Output the (x, y) coordinate of the center of the cell containing the given text.  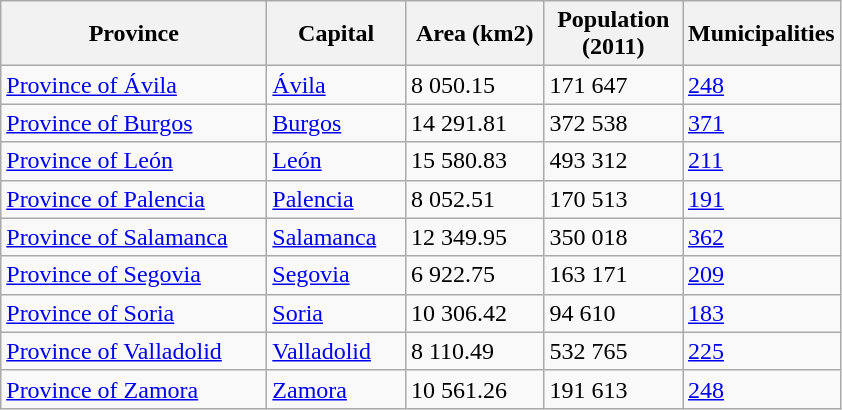
183 (761, 313)
191 (761, 199)
Palencia (336, 199)
Province of Zamora (134, 389)
170 513 (614, 199)
Ávila (336, 85)
6 922.75 (474, 275)
191 613 (614, 389)
Province of Valladolid (134, 351)
362 (761, 237)
371 (761, 123)
Area (km2) (474, 34)
Valladolid (336, 351)
10 561.26 (474, 389)
Province of León (134, 161)
163 171 (614, 275)
Province of Palencia (134, 199)
Capital (336, 34)
8 050.15 (474, 85)
Burgos (336, 123)
211 (761, 161)
15 580.83 (474, 161)
12 349.95 (474, 237)
8 110.49 (474, 351)
Soria (336, 313)
10 306.42 (474, 313)
225 (761, 351)
14 291.81 (474, 123)
Municipalities (761, 34)
Population (2011) (614, 34)
Province (134, 34)
Segovia (336, 275)
Zamora (336, 389)
372 538 (614, 123)
493 312 (614, 161)
León (336, 161)
Province of Salamanca (134, 237)
209 (761, 275)
Province of Segovia (134, 275)
350 018 (614, 237)
8 052.51 (474, 199)
171 647 (614, 85)
Salamanca (336, 237)
532 765 (614, 351)
94 610 (614, 313)
Province of Ávila (134, 85)
Province of Soria (134, 313)
Province of Burgos (134, 123)
